Identify which cell holds the provided text, then report its [x, y] central coordinate. 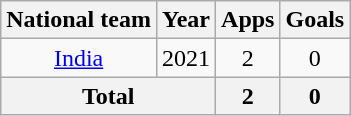
India [79, 58]
2021 [186, 58]
National team [79, 20]
Goals [315, 20]
Year [186, 20]
Apps [248, 20]
Total [108, 96]
